Determine the [x, y] coordinate at the center of the cell enclosing the given text.  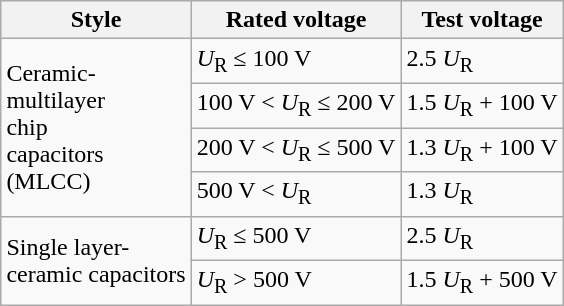
UR ≤ 100 V [296, 61]
200 V < UR ≤ 500 V [296, 150]
100 V < UR ≤ 200 V [296, 105]
UR > 500 V [296, 283]
1.3 UR + 100 V [482, 150]
1.5 UR + 500 V [482, 283]
Rated voltage [296, 20]
Ceramic-multilayerchipcapacitors(MLCC) [96, 128]
Style [96, 20]
1.5 UR + 100 V [482, 105]
Single layer-ceramic capacitors [96, 260]
Test voltage [482, 20]
UR ≤ 500 V [296, 238]
1.3 UR [482, 194]
500 V < UR [296, 194]
